Locate the cell with the specified text and output its (X, Y) center coordinate. 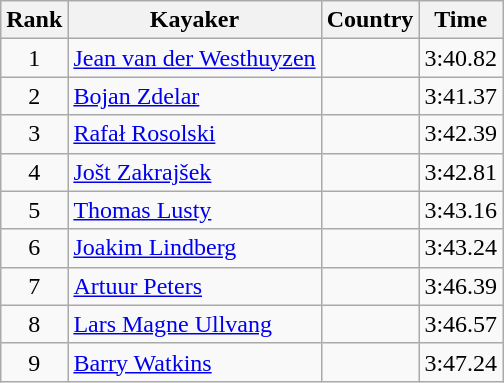
3:46.57 (461, 324)
3:40.82 (461, 58)
4 (34, 172)
3:46.39 (461, 286)
Time (461, 20)
3:43.24 (461, 248)
5 (34, 210)
3 (34, 134)
Rank (34, 20)
9 (34, 362)
Country (370, 20)
3:42.39 (461, 134)
Barry Watkins (194, 362)
1 (34, 58)
Bojan Zdelar (194, 96)
Thomas Lusty (194, 210)
Jošt Zakrajšek (194, 172)
7 (34, 286)
Kayaker (194, 20)
3:43.16 (461, 210)
Jean van der Westhuyzen (194, 58)
3:42.81 (461, 172)
8 (34, 324)
Rafał Rosolski (194, 134)
3:41.37 (461, 96)
3:47.24 (461, 362)
2 (34, 96)
Lars Magne Ullvang (194, 324)
Artuur Peters (194, 286)
Joakim Lindberg (194, 248)
6 (34, 248)
